Locate the cell with the specified text and output its (X, Y) center coordinate. 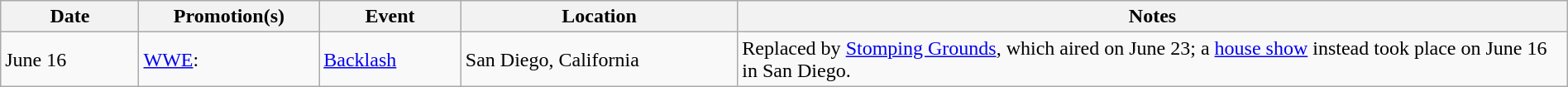
Event (390, 17)
Promotion(s) (229, 17)
WWE: (229, 60)
Replaced by Stomping Grounds, which aired on June 23; a house show instead took place on June 16 in San Diego. (1153, 60)
Notes (1153, 17)
Date (69, 17)
Location (599, 17)
June 16 (69, 60)
Backlash (390, 60)
San Diego, California (599, 60)
